Output the [x, y] coordinate of the center of the cell containing the given text.  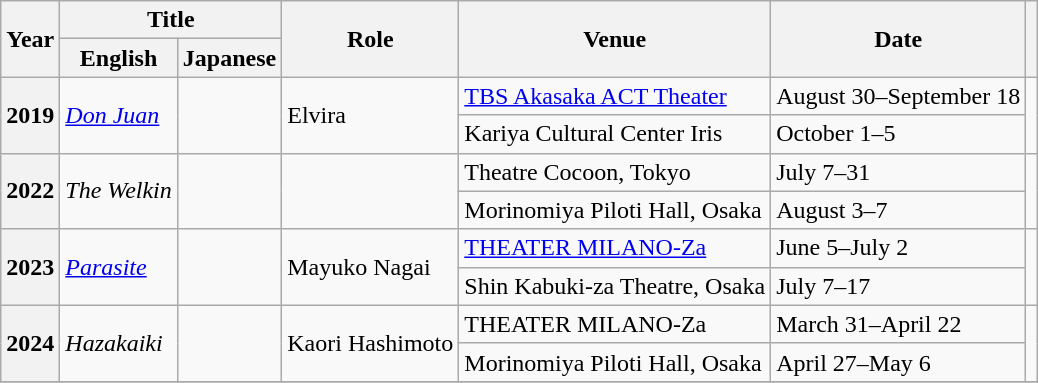
Kaori Hashimoto [370, 343]
2022 [30, 191]
Title [171, 20]
2024 [30, 343]
2019 [30, 115]
April 27–May 6 [898, 362]
Japanese [229, 58]
March 31–April 22 [898, 324]
Don Juan [118, 115]
Role [370, 39]
July 7–31 [898, 172]
English [118, 58]
Theatre Cocoon, Tokyo [615, 172]
Hazakaiki [118, 343]
TBS Akasaka ACT Theater [615, 96]
2023 [30, 267]
August 30–September 18 [898, 96]
Shin Kabuki-za Theatre, Osaka [615, 286]
Mayuko Nagai [370, 267]
October 1–5 [898, 134]
August 3–7 [898, 210]
June 5–July 2 [898, 248]
Elvira [370, 115]
The Welkin [118, 191]
Venue [615, 39]
Kariya Cultural Center Iris [615, 134]
Parasite [118, 267]
Date [898, 39]
July 7–17 [898, 286]
Year [30, 39]
